Scan for the cell matching the given text and deliver its [X, Y] coordinate at center. 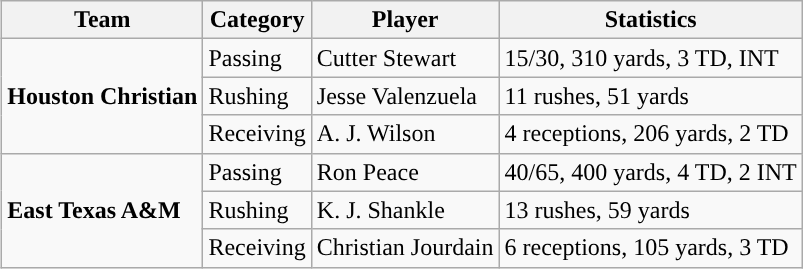
East Texas A&M [102, 210]
4 receptions, 206 yards, 2 TD [650, 134]
A. J. Wilson [405, 134]
Player [405, 20]
6 receptions, 105 yards, 3 TD [650, 248]
40/65, 400 yards, 4 TD, 2 INT [650, 172]
K. J. Shankle [405, 210]
13 rushes, 59 yards [650, 210]
Statistics [650, 20]
Team [102, 20]
Christian Jourdain [405, 248]
Jesse Valenzuela [405, 96]
Cutter Stewart [405, 58]
11 rushes, 51 yards [650, 96]
Houston Christian [102, 96]
15/30, 310 yards, 3 TD, INT [650, 58]
Ron Peace [405, 172]
Category [257, 20]
